Locate the cell with the specified text and output its [X, Y] center coordinate. 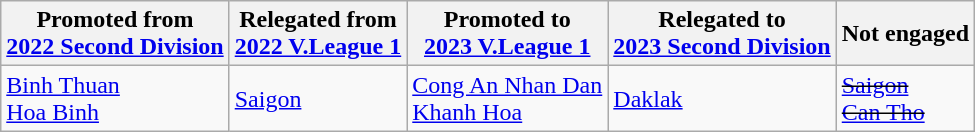
Binh ThuanHoa Binh [115, 98]
Daklak [722, 98]
Not engaged [905, 34]
Promoted to2023 V.League 1 [508, 34]
Promoted from2022 Second Division [115, 34]
SaigonCan Tho [905, 98]
Relegated from2022 V.League 1 [318, 34]
Relegated to2023 Second Division [722, 34]
Cong An Nhan DanKhanh Hoa [508, 98]
Saigon [318, 98]
